Pinpoint the cell where the given text exists, returning its [x, y] midpoint coordinate. 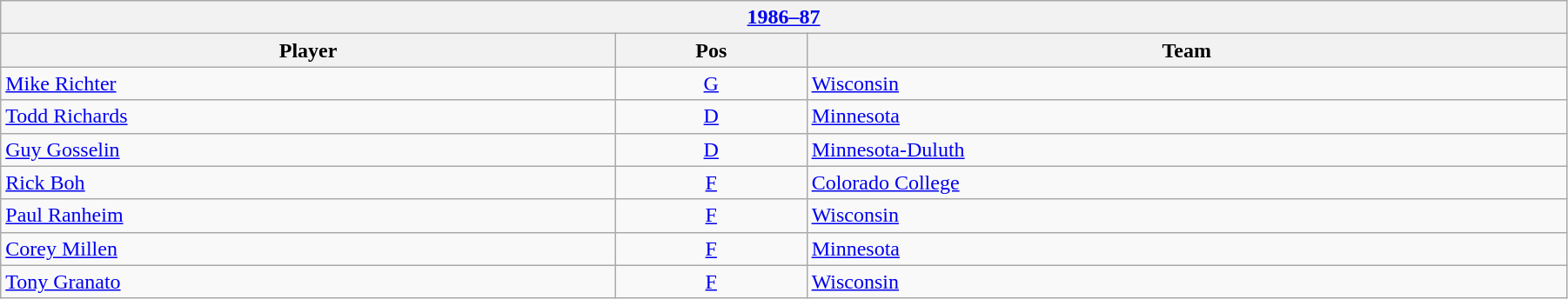
Mike Richter [308, 83]
Todd Richards [308, 116]
Player [308, 50]
Pos [711, 50]
Paul Ranheim [308, 216]
Colorado College [1187, 183]
Corey Millen [308, 249]
Rick Boh [308, 183]
1986–87 [784, 17]
Tony Granato [308, 282]
Minnesota-Duluth [1187, 149]
Team [1187, 50]
G [711, 83]
Guy Gosselin [308, 149]
